Scan for the cell matching the given text and deliver its [X, Y] coordinate at center. 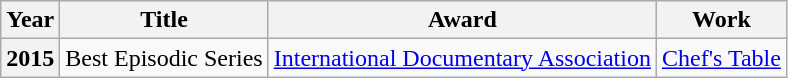
2015 [30, 58]
Title [164, 20]
International Documentary Association [462, 58]
Work [721, 20]
Year [30, 20]
Best Episodic Series [164, 58]
Award [462, 20]
Chef's Table [721, 58]
